Extract the [x, y] coordinate from the center of the cell holding the provided text.  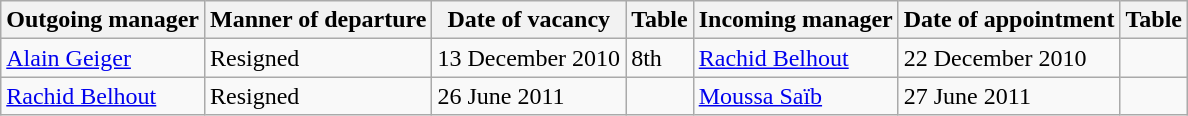
Alain Geiger [103, 58]
Date of appointment [1009, 20]
8th [660, 58]
22 December 2010 [1009, 58]
Outgoing manager [103, 20]
Moussa Saïb [796, 96]
Manner of departure [318, 20]
Date of vacancy [529, 20]
13 December 2010 [529, 58]
Incoming manager [796, 20]
26 June 2011 [529, 96]
27 June 2011 [1009, 96]
